Search for the cell housing the specified text and yield its [x, y] center coordinate. 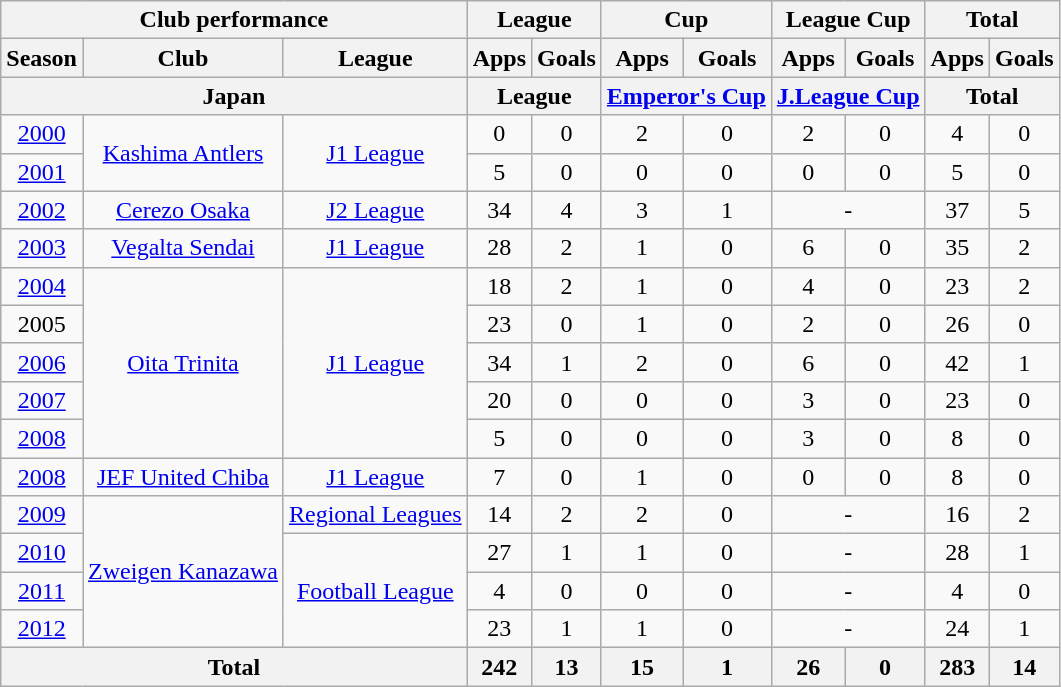
Football League [375, 591]
League Cup [848, 20]
2004 [42, 286]
20 [499, 400]
Season [42, 58]
2009 [42, 515]
27 [499, 553]
2003 [42, 248]
2001 [42, 172]
Club performance [234, 20]
J.League Cup [848, 96]
7 [499, 477]
2002 [42, 210]
37 [957, 210]
Cup [686, 20]
JEF United Chiba [182, 477]
15 [642, 667]
24 [957, 629]
Oita Trinita [182, 362]
Vegalta Sendai [182, 248]
2005 [42, 324]
2006 [42, 362]
Japan [234, 96]
2011 [42, 591]
13 [567, 667]
Club [182, 58]
35 [957, 248]
Kashima Antlers [182, 153]
2012 [42, 629]
16 [957, 515]
J2 League [375, 210]
2010 [42, 553]
Cerezo Osaka [182, 210]
Emperor's Cup [686, 96]
Zweigen Kanazawa [182, 572]
42 [957, 362]
2000 [42, 134]
242 [499, 667]
283 [957, 667]
Regional Leagues [375, 515]
18 [499, 286]
2007 [42, 400]
